From the cell containing the given text, extract its center point as (X, Y) coordinate. 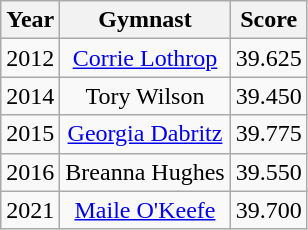
39.550 (268, 172)
Score (268, 20)
Corrie Lothrop (145, 58)
39.625 (268, 58)
Breanna Hughes (145, 172)
Tory Wilson (145, 96)
2016 (30, 172)
2014 (30, 96)
2021 (30, 210)
Georgia Dabritz (145, 134)
39.775 (268, 134)
Gymnast (145, 20)
Year (30, 20)
Maile O'Keefe (145, 210)
39.700 (268, 210)
2015 (30, 134)
39.450 (268, 96)
2012 (30, 58)
